Pinpoint the cell where the given text exists, returning its (x, y) midpoint coordinate. 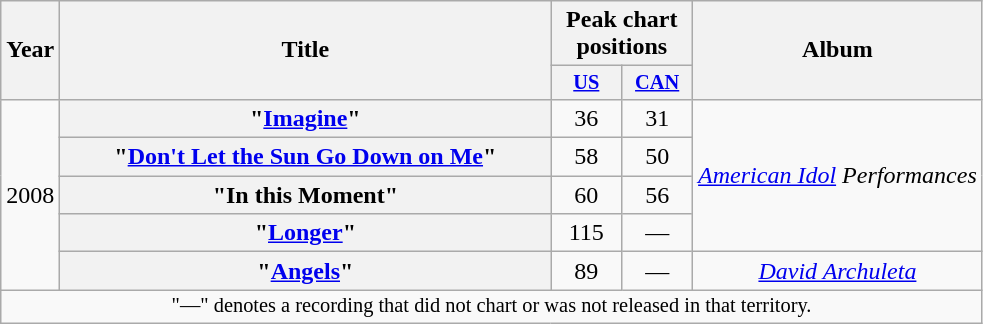
"—" denotes a recording that did not chart or was not released in that territory. (492, 307)
31 (658, 118)
115 (586, 233)
89 (586, 271)
Album (838, 50)
Year (30, 50)
American Idol Performances (838, 175)
David Archuleta (838, 271)
"In this Moment" (306, 195)
"Imagine" (306, 118)
US (586, 83)
60 (586, 195)
36 (586, 118)
"Don't Let the Sun Go Down on Me" (306, 157)
50 (658, 157)
"Angels" (306, 271)
Peak chart positions (622, 34)
56 (658, 195)
Title (306, 50)
58 (586, 157)
2008 (30, 194)
CAN (658, 83)
"Longer" (306, 233)
